Determine the (x, y) coordinate at the center of the cell enclosing the given text.  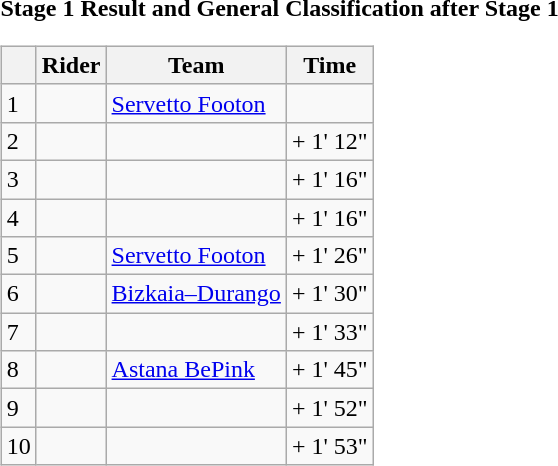
+ 1' 12" (330, 141)
9 (18, 408)
2 (18, 141)
+ 1' 30" (330, 294)
3 (18, 179)
10 (18, 446)
Rider (71, 65)
Time (330, 65)
Bizkaia–Durango (196, 294)
+ 1' 53" (330, 446)
+ 1' 45" (330, 370)
4 (18, 217)
+ 1' 52" (330, 408)
+ 1' 33" (330, 332)
7 (18, 332)
Astana BePink (196, 370)
+ 1' 26" (330, 256)
1 (18, 103)
6 (18, 294)
8 (18, 370)
Team (196, 65)
5 (18, 256)
